Detect which cell encompasses the target text, then output its [x, y] center coordinate. 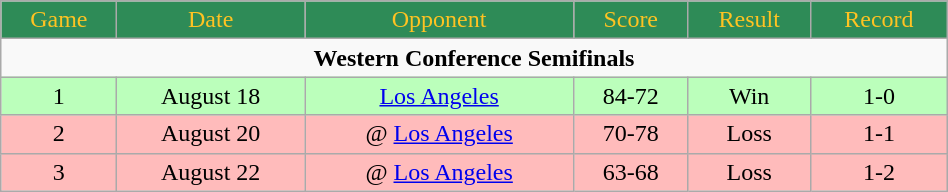
Opponent [438, 20]
Los Angeles [438, 96]
3 [59, 172]
63-68 [631, 172]
Score [631, 20]
1-1 [880, 134]
70-78 [631, 134]
Western Conference Semifinals [474, 58]
1-0 [880, 96]
Win [750, 96]
Game [59, 20]
August 18 [211, 96]
84-72 [631, 96]
2 [59, 134]
August 20 [211, 134]
Date [211, 20]
August 22 [211, 172]
1 [59, 96]
Record [880, 20]
Result [750, 20]
1-2 [880, 172]
